Find where the given text appears and provide that cell's center as (X, Y) coordinate. 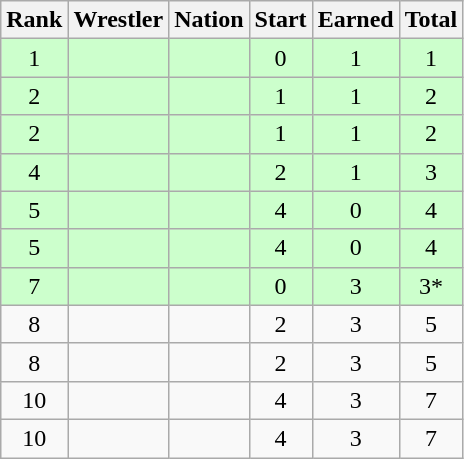
Total (431, 20)
Rank (34, 20)
Nation (209, 20)
3* (431, 286)
Wrestler (118, 20)
Start (280, 20)
Earned (356, 20)
